From the cell containing the given text, extract its center point as (x, y) coordinate. 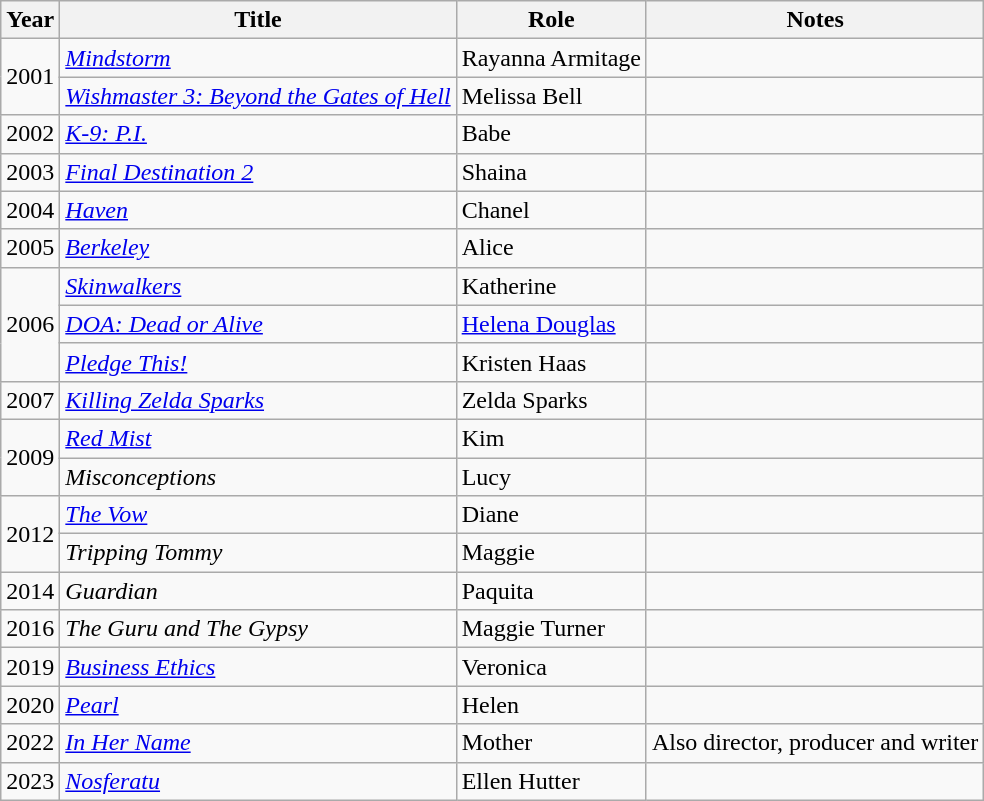
Skinwalkers (258, 286)
Veronica (551, 667)
Chanel (551, 210)
Pledge This! (258, 362)
2022 (30, 743)
2014 (30, 591)
Killing Zelda Sparks (258, 400)
Shaina (551, 172)
Wishmaster 3: Beyond the Gates of Hell (258, 96)
2012 (30, 534)
Pearl (258, 705)
Mother (551, 743)
Red Mist (258, 438)
Tripping Tommy (258, 553)
Year (30, 20)
Diane (551, 515)
Ellen Hutter (551, 781)
2001 (30, 77)
Rayanna Armitage (551, 58)
In Her Name (258, 743)
Paquita (551, 591)
2007 (30, 400)
Katherine (551, 286)
Zelda Sparks (551, 400)
Maggie (551, 553)
2020 (30, 705)
Kristen Haas (551, 362)
2003 (30, 172)
K-9: P.I. (258, 134)
2009 (30, 457)
2002 (30, 134)
2019 (30, 667)
Nosferatu (258, 781)
2006 (30, 324)
2005 (30, 248)
Berkeley (258, 248)
Kim (551, 438)
Notes (814, 20)
2016 (30, 629)
DOA: Dead or Alive (258, 324)
2023 (30, 781)
Business Ethics (258, 667)
Melissa Bell (551, 96)
Lucy (551, 477)
Maggie Turner (551, 629)
The Guru and The Gypsy (258, 629)
2004 (30, 210)
Babe (551, 134)
Helena Douglas (551, 324)
Haven (258, 210)
Title (258, 20)
Alice (551, 248)
Role (551, 20)
Guardian (258, 591)
Also director, producer and writer (814, 743)
Final Destination 2 (258, 172)
Helen (551, 705)
Mindstorm (258, 58)
Misconceptions (258, 477)
The Vow (258, 515)
